Scan for the cell matching the given text and deliver its [X, Y] coordinate at center. 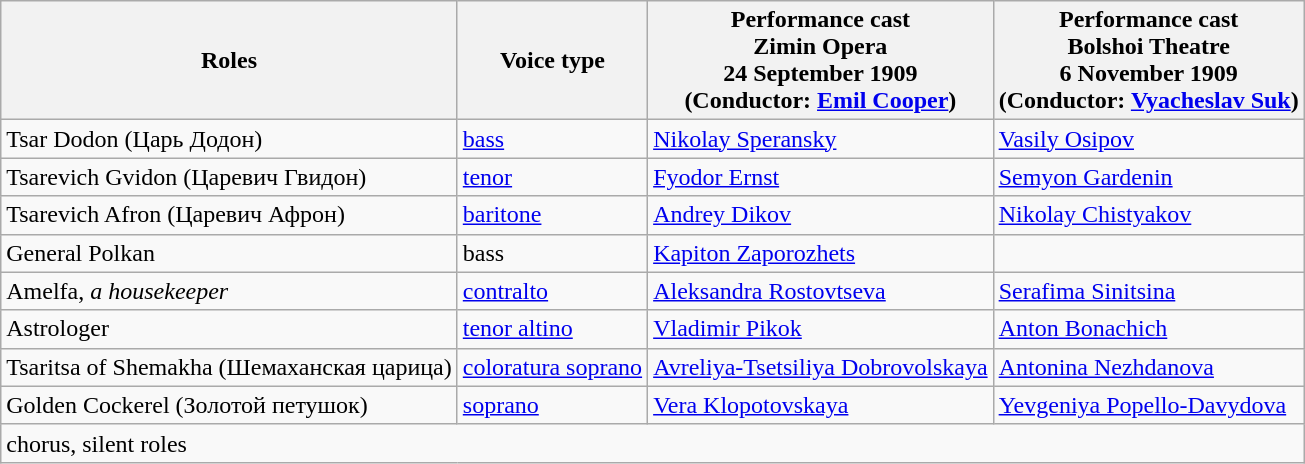
Aleksandra Rostovtseva [821, 291]
Voice type [552, 60]
Tsarevich Gvidon (Царевич Гвидон) [230, 177]
Tsarevich Afron (Царевич Афрон) [230, 215]
Tsar Dodon (Царь Додон) [230, 139]
tenor altino [552, 329]
Anton Bonachich [1148, 329]
Fyodor Ernst [821, 177]
Semyon Gardenin [1148, 177]
Nikolay Chistyakov [1148, 215]
baritone [552, 215]
Amelfa, a housekeeper [230, 291]
Roles [230, 60]
chorus, silent roles [653, 443]
Vera Klopotovskaya [821, 405]
Astrologer [230, 329]
Nikolay Speransky [821, 139]
Tsaritsa of Shemakha (Шемаханская царица) [230, 367]
Performance castBolshoi Theatre6 November 1909(Conductor: Vyacheslav Suk) [1148, 60]
General Polkan [230, 253]
Vladimir Pikok [821, 329]
Performance castZimin Opera24 September 1909(Conductor: Emil Cooper) [821, 60]
Antonina Nezhdanova [1148, 367]
Yevgeniya Popello-Davydova [1148, 405]
tenor [552, 177]
Andrey Dikov [821, 215]
Golden Cockerel (Золотой петушок) [230, 405]
Kapiton Zaporozhets [821, 253]
Serafima Sinitsina [1148, 291]
contralto [552, 291]
Vasily Osipov [1148, 139]
coloratura soprano [552, 367]
soprano [552, 405]
Avreliya-Tsetsiliya Dobrovolskaya [821, 367]
